Output the (X, Y) coordinate of the center of the cell containing the given text.  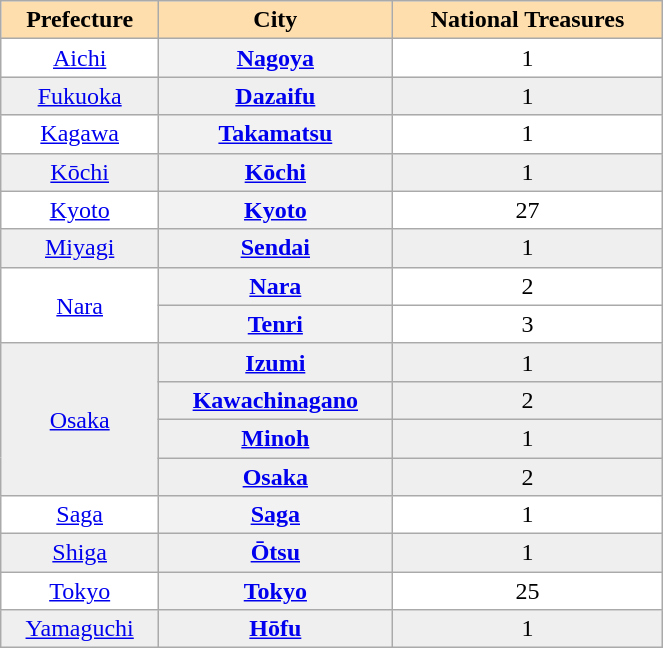
Aichi (80, 58)
Tenri (276, 324)
Minoh (276, 438)
Sendai (276, 248)
Prefecture (80, 20)
Izumi (276, 362)
Kagawa (80, 134)
Ōtsu (276, 553)
Dazaifu (276, 96)
Miyagi (80, 248)
Shiga (80, 553)
Takamatsu (276, 134)
3 (528, 324)
Kawachinagano (276, 400)
Nagoya (276, 58)
National Treasures (528, 20)
27 (528, 210)
25 (528, 591)
City (276, 20)
Hōfu (276, 629)
Yamaguchi (80, 629)
Fukuoka (80, 96)
